Provide the (x, y) coordinate of the cell's center where the given text is located.  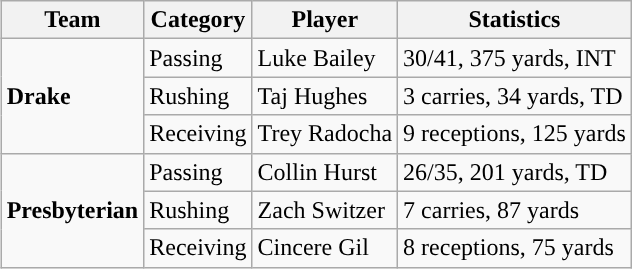
Collin Hurst (325, 172)
Statistics (515, 20)
Team (72, 20)
Zach Switzer (325, 210)
Category (198, 20)
Cincere Gil (325, 248)
Trey Radocha (325, 134)
30/41, 375 yards, INT (515, 58)
8 receptions, 75 yards (515, 248)
Luke Bailey (325, 58)
26/35, 201 yards, TD (515, 172)
7 carries, 87 yards (515, 210)
Drake (72, 96)
Presbyterian (72, 210)
Taj Hughes (325, 96)
Player (325, 20)
9 receptions, 125 yards (515, 134)
3 carries, 34 yards, TD (515, 96)
